Locate the cell with the specified text and output its (X, Y) center coordinate. 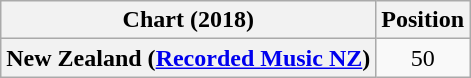
50 (423, 58)
Chart (2018) (188, 20)
Position (423, 20)
New Zealand (Recorded Music NZ) (188, 58)
